Search for the cell housing the specified text and yield its (X, Y) center coordinate. 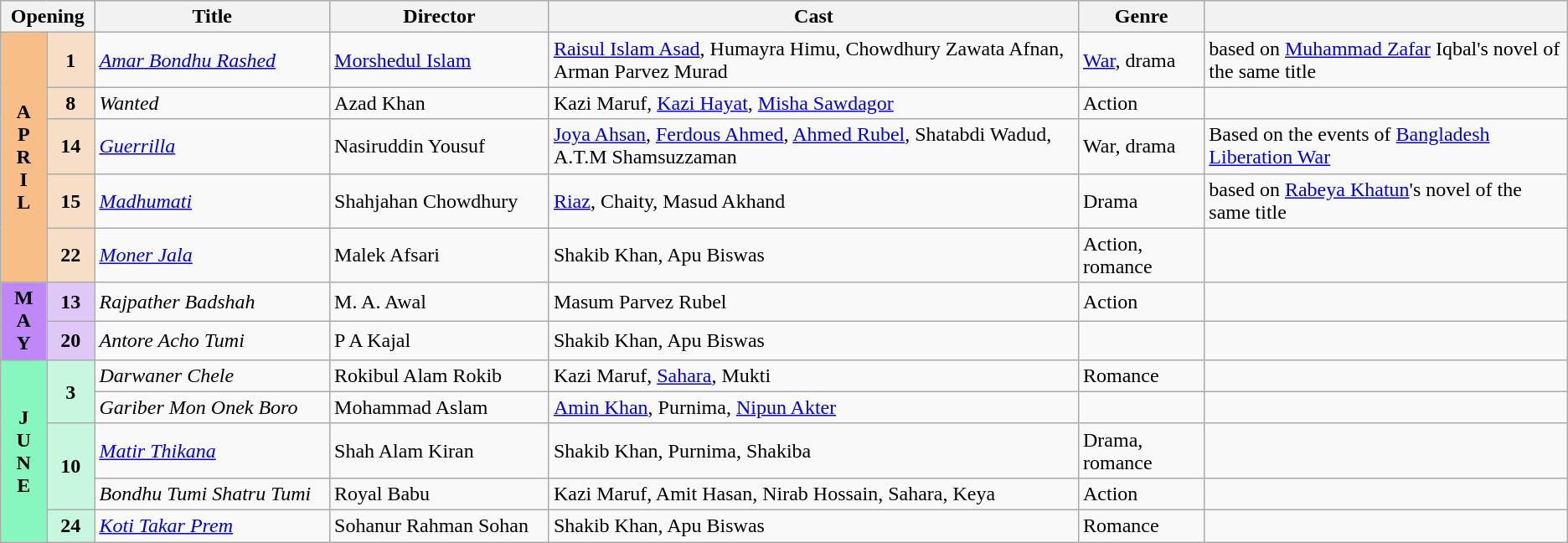
14 (70, 146)
Sohanur Rahman Sohan (440, 525)
M. A. Awal (440, 302)
Moner Jala (213, 255)
APRIL (23, 158)
13 (70, 302)
Rokibul Alam Rokib (440, 375)
Genre (1141, 17)
P A Kajal (440, 340)
Guerrilla (213, 146)
based on Rabeya Khatun's novel of the same title (1385, 201)
3 (70, 391)
MAY (23, 321)
Matir Thikana (213, 451)
Koti Takar Prem (213, 525)
Masum Parvez Rubel (813, 302)
Shakib Khan, Purnima, Shakiba (813, 451)
Amin Khan, Purnima, Nipun Akter (813, 407)
Director (440, 17)
Kazi Maruf, Sahara, Mukti (813, 375)
Raisul Islam Asad, Humayra Himu, Chowdhury Zawata Afnan, Arman Parvez Murad (813, 60)
24 (70, 525)
Based on the events of Bangladesh Liberation War (1385, 146)
20 (70, 340)
Bondhu Tumi Shatru Tumi (213, 494)
JUNE (23, 451)
Malek Afsari (440, 255)
Rajpather Badshah (213, 302)
Title (213, 17)
Gariber Mon Onek Boro (213, 407)
8 (70, 103)
Mohammad Aslam (440, 407)
22 (70, 255)
1 (70, 60)
Antore Acho Tumi (213, 340)
Morshedul Islam (440, 60)
Kazi Maruf, Amit Hasan, Nirab Hossain, Sahara, Keya (813, 494)
Kazi Maruf, Kazi Hayat, Misha Sawdagor (813, 103)
Darwaner Chele (213, 375)
Azad Khan (440, 103)
Cast (813, 17)
based on Muhammad Zafar Iqbal's novel of the same title (1385, 60)
Shahjahan Chowdhury (440, 201)
Amar Bondhu Rashed (213, 60)
Opening (48, 17)
Drama, romance (1141, 451)
Riaz, Chaity, Masud Akhand (813, 201)
Joya Ahsan, Ferdous Ahmed, Ahmed Rubel, Shatabdi Wadud, A.T.M Shamsuzzaman (813, 146)
Wanted (213, 103)
Nasiruddin Yousuf (440, 146)
Drama (1141, 201)
10 (70, 466)
Shah Alam Kiran (440, 451)
Royal Babu (440, 494)
15 (70, 201)
Madhumati (213, 201)
Action, romance (1141, 255)
